Determine the [X, Y] coordinate at the center of the cell enclosing the given text.  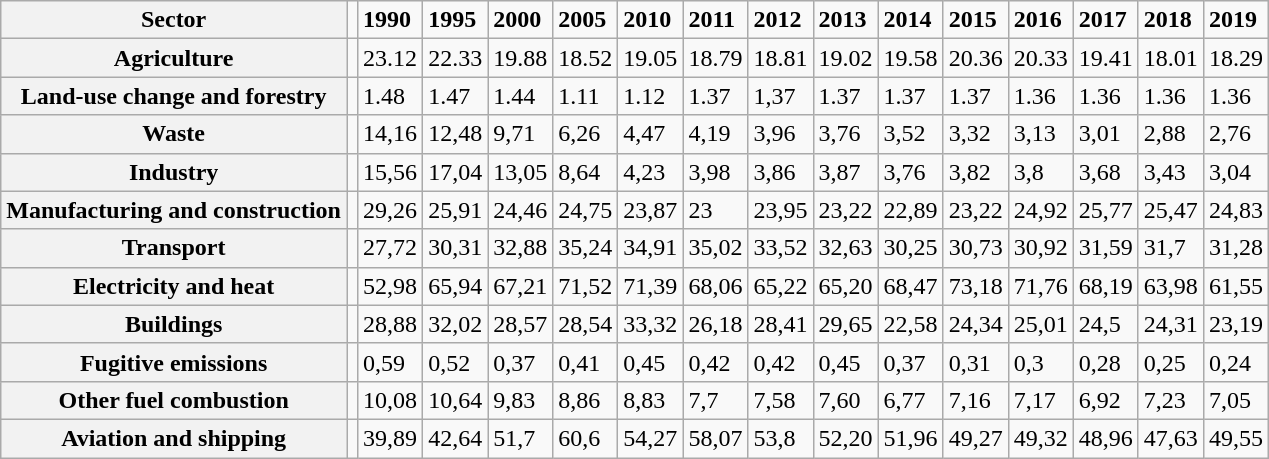
3,86 [780, 172]
68,06 [716, 286]
Fugitive emissions [174, 362]
65,20 [846, 286]
7,05 [1236, 400]
29,26 [390, 210]
49,27 [976, 438]
18.81 [780, 58]
63,98 [1170, 286]
71,76 [1040, 286]
61,55 [1236, 286]
73,18 [976, 286]
3,68 [1106, 172]
23,87 [650, 210]
2,76 [1236, 134]
25,91 [456, 210]
3,32 [976, 134]
0,41 [586, 362]
60,6 [586, 438]
30,25 [910, 248]
0,31 [976, 362]
1995 [456, 20]
24,5 [1106, 324]
19.05 [650, 58]
8,83 [650, 400]
0,24 [1236, 362]
24,75 [586, 210]
2014 [910, 20]
2005 [586, 20]
1.48 [390, 96]
24,31 [1170, 324]
42,64 [456, 438]
8,64 [586, 172]
33,32 [650, 324]
2012 [780, 20]
29,65 [846, 324]
19.41 [1106, 58]
7,23 [1170, 400]
58,07 [716, 438]
65,22 [780, 286]
32,02 [456, 324]
31,59 [1106, 248]
2015 [976, 20]
24,34 [976, 324]
19.58 [910, 58]
39,89 [390, 438]
24,83 [1236, 210]
2016 [1040, 20]
23,95 [780, 210]
3,96 [780, 134]
10,64 [456, 400]
Transport [174, 248]
3,8 [1040, 172]
6,77 [910, 400]
3,13 [1040, 134]
13,05 [520, 172]
51,96 [910, 438]
3,82 [976, 172]
17,04 [456, 172]
3,01 [1106, 134]
23,19 [1236, 324]
52,20 [846, 438]
Industry [174, 172]
7,17 [1040, 400]
28,88 [390, 324]
23.12 [390, 58]
18.79 [716, 58]
14,16 [390, 134]
28,57 [520, 324]
35,02 [716, 248]
24,92 [1040, 210]
28,54 [586, 324]
0,3 [1040, 362]
Aviation and shipping [174, 438]
28,41 [780, 324]
34,91 [650, 248]
22.33 [456, 58]
49,55 [1236, 438]
3,52 [910, 134]
71,52 [586, 286]
19.02 [846, 58]
7,7 [716, 400]
2019 [1236, 20]
26,18 [716, 324]
Manufacturing and construction [174, 210]
2018 [1170, 20]
67,21 [520, 286]
7,16 [976, 400]
1990 [390, 20]
18.29 [1236, 58]
20.33 [1040, 58]
19.88 [520, 58]
Buildings [174, 324]
51,7 [520, 438]
30,31 [456, 248]
0,25 [1170, 362]
3,43 [1170, 172]
20.36 [976, 58]
31,28 [1236, 248]
1.44 [520, 96]
31,7 [1170, 248]
25,01 [1040, 324]
6,26 [586, 134]
27,72 [390, 248]
22,58 [910, 324]
1.11 [586, 96]
18.01 [1170, 58]
30,92 [1040, 248]
32,63 [846, 248]
48,96 [1106, 438]
3,04 [1236, 172]
9,71 [520, 134]
18.52 [586, 58]
6,92 [1106, 400]
2011 [716, 20]
0,28 [1106, 362]
2013 [846, 20]
30,73 [976, 248]
22,89 [910, 210]
2,88 [1170, 134]
12,48 [456, 134]
32,88 [520, 248]
9,83 [520, 400]
23 [716, 210]
0,59 [390, 362]
10,08 [390, 400]
4,19 [716, 134]
25,77 [1106, 210]
2010 [650, 20]
3,98 [716, 172]
35,24 [586, 248]
Sector [174, 20]
3,87 [846, 172]
Agriculture [174, 58]
Land-use change and forestry [174, 96]
4,47 [650, 134]
25,47 [1170, 210]
24,46 [520, 210]
7,58 [780, 400]
Electricity and heat [174, 286]
15,56 [390, 172]
68,47 [910, 286]
0,52 [456, 362]
54,27 [650, 438]
52,98 [390, 286]
68,19 [1106, 286]
8,86 [586, 400]
2000 [520, 20]
71,39 [650, 286]
49,32 [1040, 438]
Other fuel combustion [174, 400]
1.12 [650, 96]
Waste [174, 134]
1.47 [456, 96]
33,52 [780, 248]
65,94 [456, 286]
4,23 [650, 172]
53,8 [780, 438]
1,37 [780, 96]
47,63 [1170, 438]
7,60 [846, 400]
2017 [1106, 20]
